Pinpoint the cell where the given text exists, returning its [x, y] midpoint coordinate. 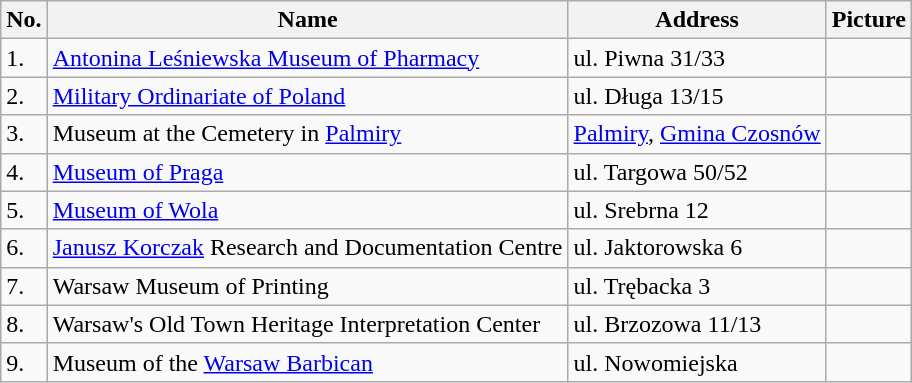
3. [24, 134]
ul. Brzozowa 11/13 [697, 324]
2. [24, 96]
6. [24, 248]
Museum of the Warsaw Barbican [308, 362]
1. [24, 58]
ul. Piwna 31/33 [697, 58]
7. [24, 286]
Name [308, 20]
Janusz Korczak Research and Documentation Centre [308, 248]
Museum of Wola [308, 210]
Museum of Praga [308, 172]
Palmiry, Gmina Czosnów [697, 134]
Museum at the Cemetery in Palmiry [308, 134]
5. [24, 210]
9. [24, 362]
ul. Nowomiejska [697, 362]
Warsaw's Old Town Heritage Interpretation Center [308, 324]
ul. Jaktorowska 6 [697, 248]
Military Ordinariate of Poland [308, 96]
4. [24, 172]
Address [697, 20]
ul. Długa 13/15 [697, 96]
ul. Trębacka 3 [697, 286]
Warsaw Museum of Printing [308, 286]
No. [24, 20]
Antonina Leśniewska Museum of Pharmacy [308, 58]
ul. Targowa 50/52 [697, 172]
Picture [868, 20]
8. [24, 324]
ul. Srebrna 12 [697, 210]
